Return [X, Y] of the center of cell containing provided text 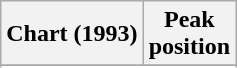
Chart (1993) [72, 34]
Peakposition [189, 34]
